Determine the (x, y) coordinate at the center of the cell enclosing the given text.  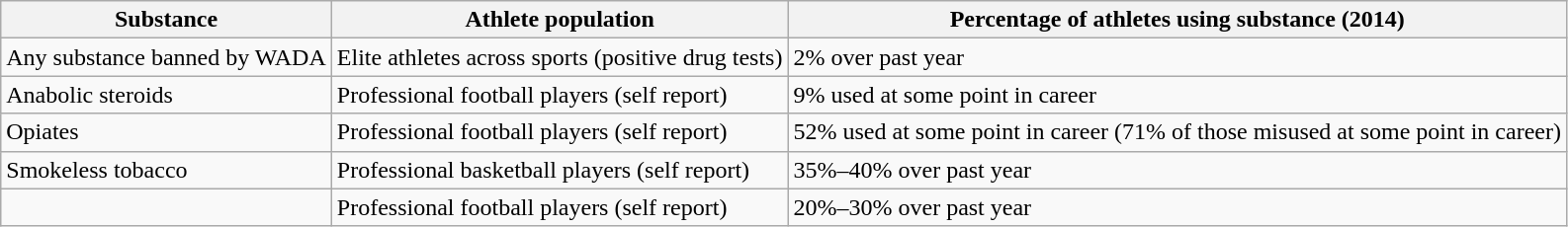
Professional basketball players (self report) (560, 170)
Any substance banned by WADA (166, 57)
Percentage of athletes using substance (2014) (1177, 20)
52% used at some point in career (71% of those misused at some point in career) (1177, 132)
20%–30% over past year (1177, 207)
Smokeless tobacco (166, 170)
9% used at some point in career (1177, 95)
Athlete population (560, 20)
35%–40% over past year (1177, 170)
2% over past year (1177, 57)
Anabolic steroids (166, 95)
Opiates (166, 132)
Substance (166, 20)
Elite athletes across sports (positive drug tests) (560, 57)
